Capture the cell that displays the provided text and extract its (X, Y) central coordinate. 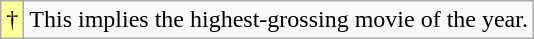
This implies the highest-grossing movie of the year. (279, 20)
† (12, 20)
